Return (x, y) of the center of cell containing provided text 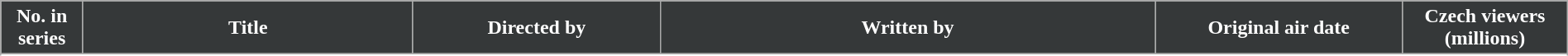
Written by (907, 28)
Directed by (536, 28)
Title (248, 28)
No. inseries (42, 28)
Original air date (1279, 28)
Czech viewers(millions) (1485, 28)
